Identify which cell holds the provided text, then report its [x, y] central coordinate. 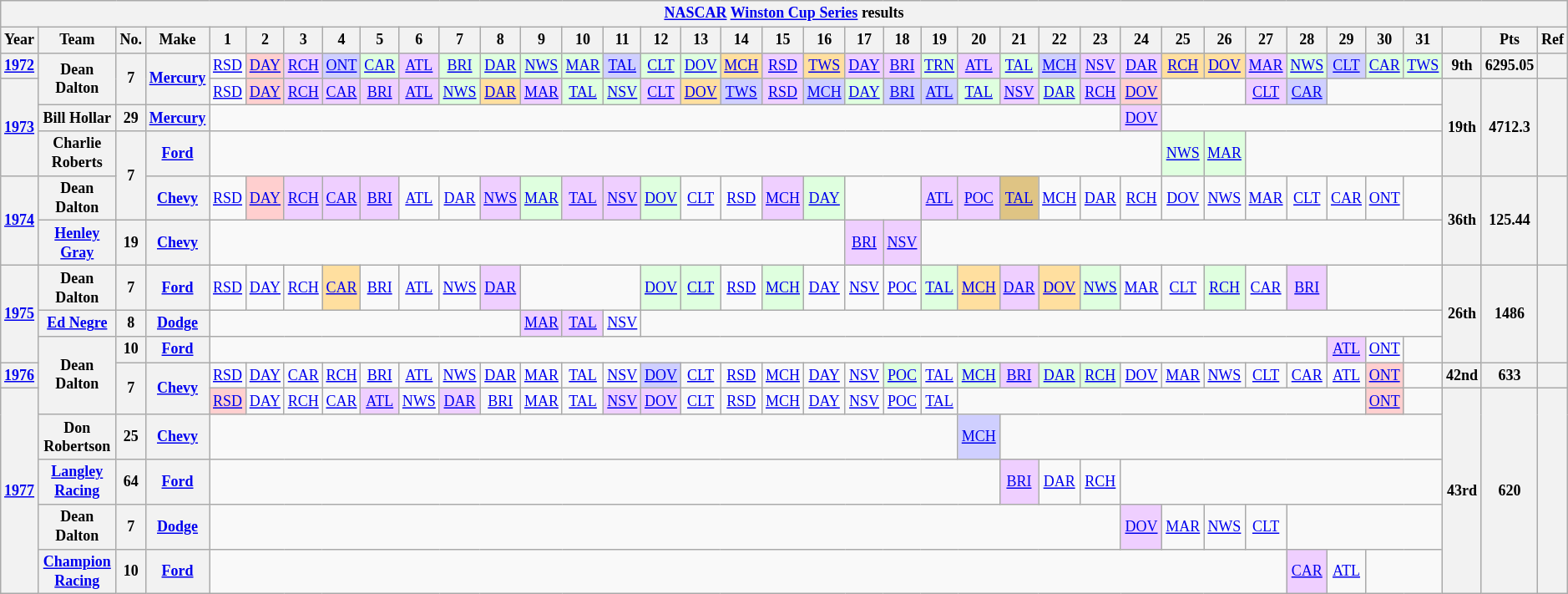
Champion Racing [77, 571]
18 [902, 40]
5 [380, 40]
21 [1019, 40]
NASCAR Winston Cup Series results [784, 13]
125.44 [1510, 221]
TRN [940, 65]
27 [1266, 40]
1486 [1510, 314]
1 [228, 40]
36th [1463, 221]
12 [661, 40]
15 [783, 40]
26 [1225, 40]
22 [1060, 40]
26th [1463, 314]
Ed Negre [77, 322]
42nd [1463, 376]
28 [1308, 40]
13 [701, 40]
31 [1423, 40]
Henley Gray [77, 243]
19th [1463, 127]
Team [77, 40]
4712.3 [1510, 127]
23 [1100, 40]
11 [623, 40]
64 [130, 482]
1976 [20, 376]
2 [265, 40]
Charlie Roberts [77, 154]
17 [864, 40]
Don Robertson [77, 437]
633 [1510, 376]
14 [741, 40]
30 [1384, 40]
1974 [20, 221]
4 [341, 40]
Langley Racing [77, 482]
1977 [20, 491]
6295.05 [1510, 65]
Make [177, 40]
1972 [20, 65]
20 [979, 40]
Bill Hollar [77, 117]
6 [419, 40]
1975 [20, 314]
16 [824, 40]
Ref [1553, 40]
No. [130, 40]
1973 [20, 127]
43rd [1463, 491]
3 [303, 40]
9 [542, 40]
Pts [1510, 40]
24 [1141, 40]
9th [1463, 65]
620 [1510, 491]
Year [20, 40]
